For the text-containing cell, return its midpoint in [x, y] coordinate format. 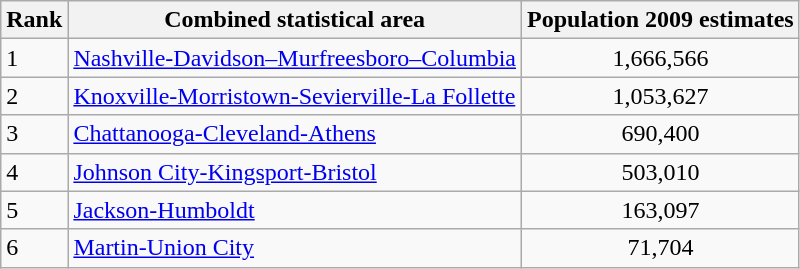
1 [34, 58]
Johnson City-Kingsport-Bristol [295, 172]
503,010 [661, 172]
Chattanooga-Cleveland-Athens [295, 134]
Nashville-Davidson–Murfreesboro–Columbia [295, 58]
6 [34, 248]
Rank [34, 20]
71,704 [661, 248]
Population 2009 estimates [661, 20]
Jackson-Humboldt [295, 210]
4 [34, 172]
1,666,566 [661, 58]
5 [34, 210]
Knoxville-Morristown-Sevierville-La Follette [295, 96]
163,097 [661, 210]
Martin-Union City [295, 248]
1,053,627 [661, 96]
2 [34, 96]
3 [34, 134]
Combined statistical area [295, 20]
690,400 [661, 134]
